Capture the cell that displays the provided text and extract its [x, y] central coordinate. 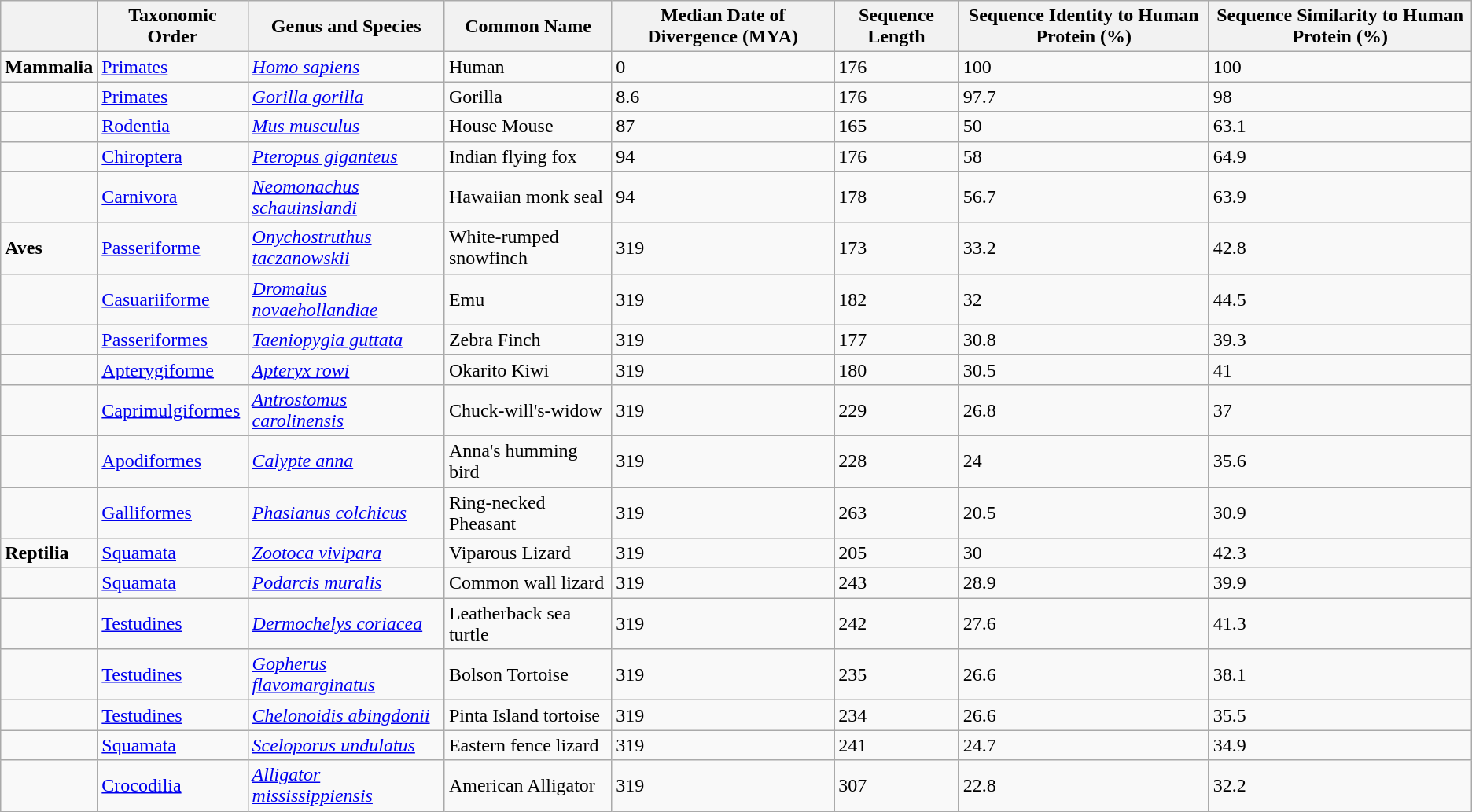
24 [1084, 461]
34.9 [1340, 745]
39.9 [1340, 583]
165 [896, 127]
Podarcis muralis [346, 583]
Gopherus flavomarginatus [346, 674]
56.7 [1084, 197]
35.6 [1340, 461]
50 [1084, 127]
Eastern fence lizard [528, 745]
177 [896, 340]
64.9 [1340, 156]
241 [896, 745]
26.8 [1084, 410]
Okarito Kiwi [528, 369]
Reptilia [49, 553]
243 [896, 583]
Genus and Species [346, 27]
263 [896, 513]
Median Date of Divergence (MYA) [723, 27]
White-rumped snowfinch [528, 248]
Mammalia [49, 67]
32.2 [1340, 786]
Taeniopygia guttata [346, 340]
27.6 [1084, 624]
Human [528, 67]
178 [896, 197]
Passeriforme [173, 248]
Rodentia [173, 127]
Pteropus giganteus [346, 156]
Chiroptera [173, 156]
Hawaiian monk seal [528, 197]
41.3 [1340, 624]
Chelonoidis abingdonii [346, 715]
Caprimulgiformes [173, 410]
30.5 [1084, 369]
Galliformes [173, 513]
58 [1084, 156]
Emu [528, 299]
Viparous Lizard [528, 553]
Sequence Identity to Human Protein (%) [1084, 27]
98 [1340, 97]
Passeriformes [173, 340]
Apteryx rowi [346, 369]
Leatherback sea turtle [528, 624]
Dermochelys coriacea [346, 624]
House Mouse [528, 127]
235 [896, 674]
205 [896, 553]
Zebra Finch [528, 340]
Casuariiforme [173, 299]
20.5 [1084, 513]
Chuck-will's-widow [528, 410]
28.9 [1084, 583]
Common Name [528, 27]
37 [1340, 410]
229 [896, 410]
173 [896, 248]
22.8 [1084, 786]
Apodiformes [173, 461]
Pinta Island tortoise [528, 715]
30.8 [1084, 340]
American Alligator [528, 786]
35.5 [1340, 715]
242 [896, 624]
Alligator mississippiensis [346, 786]
8.6 [723, 97]
Sceloporus undulatus [346, 745]
Taxonomic Order [173, 27]
42.8 [1340, 248]
Indian flying fox [528, 156]
Bolson Tortoise [528, 674]
Anna's humming bird [528, 461]
44.5 [1340, 299]
42.3 [1340, 553]
Neomonachus schauinslandi [346, 197]
33.2 [1084, 248]
Gorilla gorilla [346, 97]
Phasianus colchicus [346, 513]
63.1 [1340, 127]
30 [1084, 553]
Apterygiforme [173, 369]
39.3 [1340, 340]
30.9 [1340, 513]
0 [723, 67]
63.9 [1340, 197]
Crocodilia [173, 786]
182 [896, 299]
Mus musculus [346, 127]
Dromaius novaehollandiae [346, 299]
Antrostomus carolinensis [346, 410]
Homo sapiens [346, 67]
Onychostruthus taczanowskii [346, 248]
24.7 [1084, 745]
Sequence Length [896, 27]
32 [1084, 299]
97.7 [1084, 97]
307 [896, 786]
Calypte anna [346, 461]
Carnivora [173, 197]
Aves [49, 248]
Ring-necked Pheasant [528, 513]
Zootoca vivipara [346, 553]
38.1 [1340, 674]
Sequence Similarity to Human Protein (%) [1340, 27]
Common wall lizard [528, 583]
234 [896, 715]
228 [896, 461]
180 [896, 369]
87 [723, 127]
Gorilla [528, 97]
41 [1340, 369]
